Scan for the cell matching the given text and deliver its (x, y) coordinate at center. 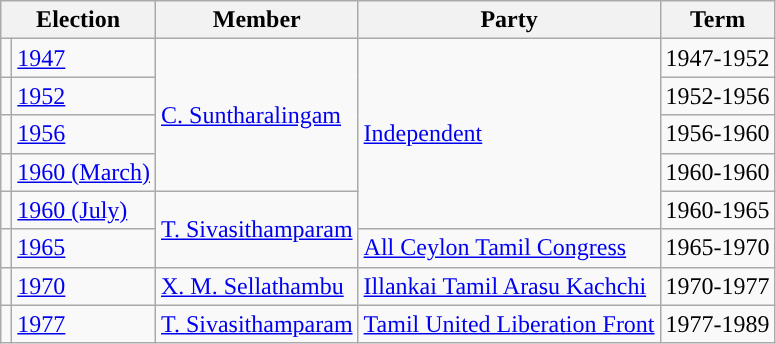
Independent (509, 134)
C. Suntharalingam (258, 115)
Illankai Tamil Arasu Kachchi (509, 286)
Election (78, 20)
1970 (84, 286)
1956 (84, 134)
1970-1977 (718, 286)
1952-1956 (718, 96)
1960-1965 (718, 210)
1960 (July) (84, 210)
1965-1970 (718, 248)
Member (258, 20)
1960-1960 (718, 172)
1956-1960 (718, 134)
1965 (84, 248)
1947 (84, 58)
Tamil United Liberation Front (509, 324)
1977 (84, 324)
1977-1989 (718, 324)
1952 (84, 96)
X. M. Sellathambu (258, 286)
All Ceylon Tamil Congress (509, 248)
1960 (March) (84, 172)
Party (509, 20)
1947-1952 (718, 58)
Term (718, 20)
